Pinpoint the cell where the given text exists, returning its (x, y) midpoint coordinate. 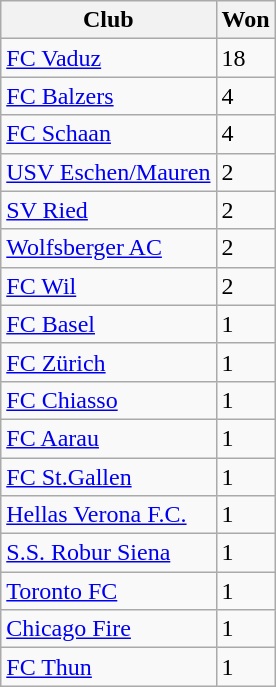
FC Chiasso (108, 400)
FC Balzers (108, 96)
FC Aarau (108, 438)
FC Basel (108, 324)
S.S. Robur Siena (108, 553)
Toronto FC (108, 591)
FC Vaduz (108, 58)
FC Schaan (108, 134)
FC St.Gallen (108, 477)
18 (246, 58)
Won (246, 20)
SV Ried (108, 210)
FC Thun (108, 667)
Club (108, 20)
Hellas Verona F.C. (108, 515)
FC Wil (108, 286)
FC Zürich (108, 362)
USV Eschen/Mauren (108, 172)
Wolfsberger AC (108, 248)
Chicago Fire (108, 629)
